Detect which cell encompasses the target text, then output its (X, Y) center coordinate. 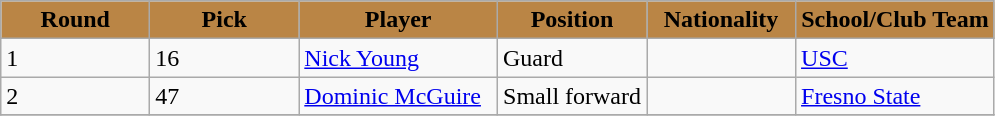
Guard (572, 58)
Small forward (572, 96)
USC (896, 58)
1 (76, 58)
16 (224, 58)
Nick Young (398, 58)
47 (224, 96)
Pick (224, 20)
Position (572, 20)
Round (76, 20)
Fresno State (896, 96)
Nationality (722, 20)
2 (76, 96)
School/Club Team (896, 20)
Player (398, 20)
Dominic McGuire (398, 96)
